Provide the [x, y] coordinate of the cell's center where the given text is located.  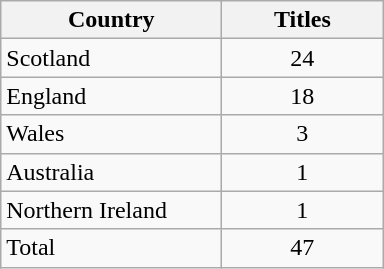
England [112, 96]
Scotland [112, 58]
3 [302, 134]
Northern Ireland [112, 210]
Total [112, 248]
Australia [112, 172]
Country [112, 20]
18 [302, 96]
24 [302, 58]
Wales [112, 134]
Titles [302, 20]
47 [302, 248]
